Capture the cell that displays the provided text and extract its (X, Y) central coordinate. 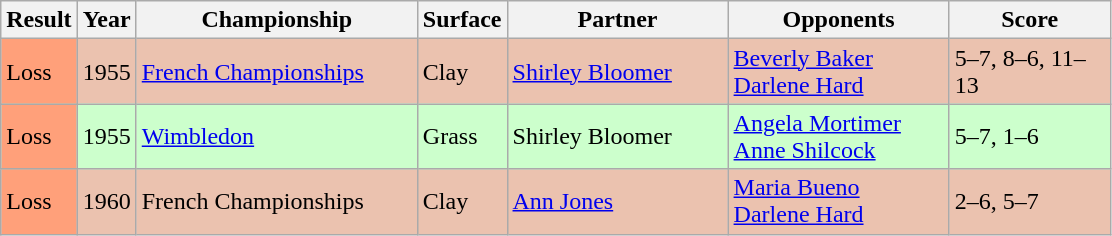
Result (39, 20)
Grass (462, 136)
Wimbledon (276, 136)
Partner (618, 20)
Score (1030, 20)
5–7, 8–6, 11–13 (1030, 72)
Maria Bueno Darlene Hard (838, 202)
Surface (462, 20)
Ann Jones (618, 202)
Championship (276, 20)
5–7, 1–6 (1030, 136)
Beverly Baker Darlene Hard (838, 72)
Year (106, 20)
Opponents (838, 20)
2–6, 5–7 (1030, 202)
Angela Mortimer Anne Shilcock (838, 136)
1960 (106, 202)
